Provide the (x, y) coordinate of the cell's center where the given text is located.  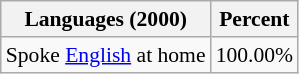
Spoke English at home (106, 55)
100.00% (254, 55)
Percent (254, 19)
Languages (2000) (106, 19)
